Locate the cell with the specified text and output its [X, Y] center coordinate. 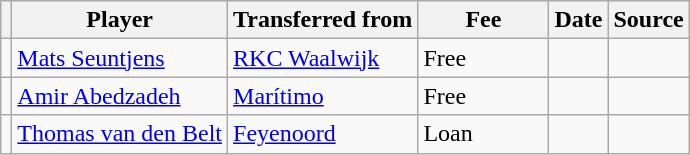
Mats Seuntjens [120, 58]
RKC Waalwijk [323, 58]
Thomas van den Belt [120, 134]
Marítimo [323, 96]
Source [648, 20]
Fee [484, 20]
Player [120, 20]
Loan [484, 134]
Transferred from [323, 20]
Feyenoord [323, 134]
Date [578, 20]
Amir Abedzadeh [120, 96]
